Find where the given text appears and provide that cell's center as (x, y) coordinate. 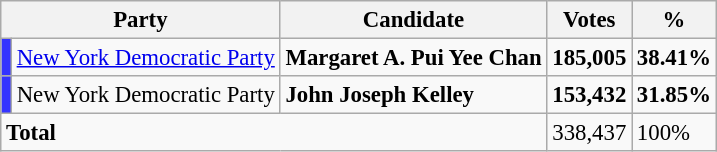
38.41% (674, 58)
Margaret A. Pui Yee Chan (414, 58)
153,432 (590, 95)
Total (274, 133)
Votes (590, 20)
% (674, 20)
Party (140, 20)
185,005 (590, 58)
Candidate (414, 20)
100% (674, 133)
338,437 (590, 133)
John Joseph Kelley (414, 95)
31.85% (674, 95)
